Output the [x, y] coordinate of the center of the cell containing the given text.  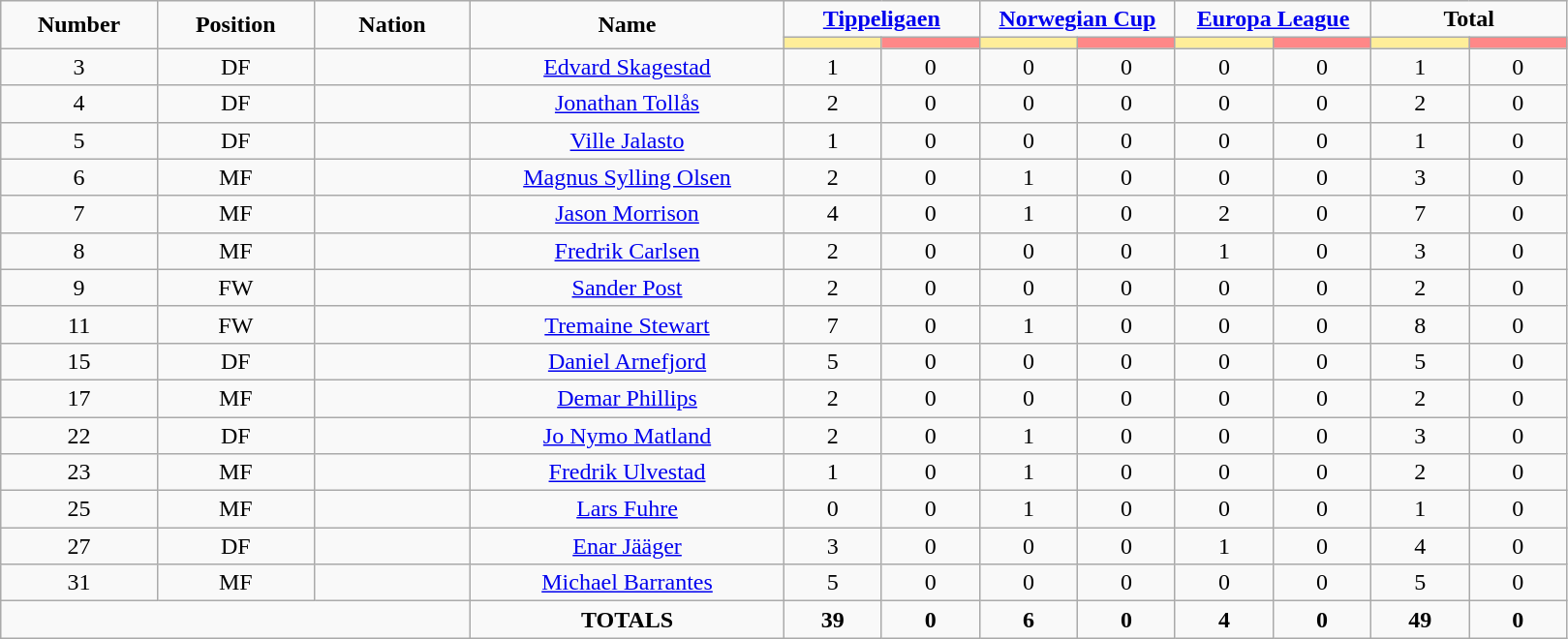
Position [235, 25]
Total [1469, 19]
31 [79, 583]
Name [628, 25]
Enar Jääger [628, 546]
TOTALS [628, 620]
Daniel Arnefjord [628, 361]
Jonathan Tollås [628, 104]
Europa League [1273, 19]
Jo Nymo Matland [628, 435]
Norwegian Cup [1077, 19]
Lars Fuhre [628, 509]
Number [79, 25]
Fredrik Ulvestad [628, 472]
17 [79, 398]
Fredrik Carlsen [628, 251]
Michael Barrantes [628, 583]
9 [79, 288]
15 [79, 361]
Demar Phillips [628, 398]
Tippeligaen [881, 19]
49 [1420, 620]
23 [79, 472]
39 [833, 620]
Sander Post [628, 288]
Nation [392, 25]
Tremaine Stewart [628, 324]
22 [79, 435]
Magnus Sylling Olsen [628, 177]
Edvard Skagestad [628, 67]
25 [79, 509]
11 [79, 324]
Jason Morrison [628, 214]
27 [79, 546]
Ville Jalasto [628, 140]
